For the text-containing cell, return its midpoint in (x, y) coordinate format. 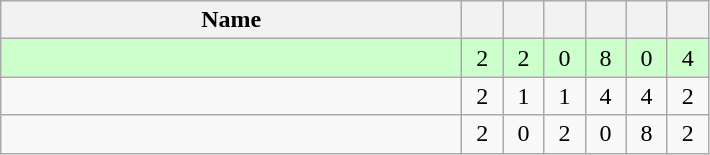
Name (232, 20)
